Scan for the cell matching the given text and deliver its (x, y) coordinate at center. 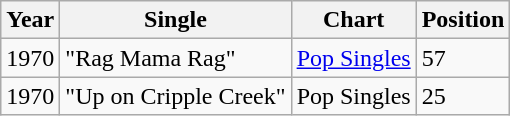
57 (463, 58)
Year (30, 20)
Position (463, 20)
"Rag Mama Rag" (176, 58)
"Up on Cripple Creek" (176, 96)
Chart (354, 20)
Single (176, 20)
25 (463, 96)
